Capture the cell that displays the provided text and extract its [X, Y] central coordinate. 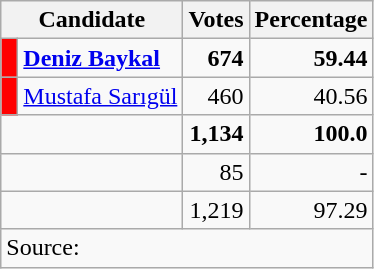
1,134 [216, 134]
Source: [187, 248]
Percentage [311, 20]
- [311, 172]
460 [216, 96]
1,219 [216, 210]
85 [216, 172]
Votes [216, 20]
100.0 [311, 134]
Mustafa Sarıgül [100, 96]
97.29 [311, 210]
59.44 [311, 58]
674 [216, 58]
Candidate [92, 20]
Deniz Baykal [100, 58]
40.56 [311, 96]
